Locate the cell with the specified text and output its (x, y) center coordinate. 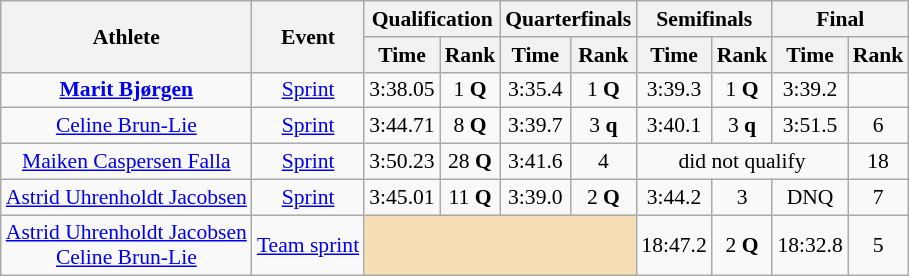
Maiken Caspersen Falla (126, 162)
Astrid Uhrenholdt Jacobsen (126, 197)
3:39.7 (535, 126)
3:44.2 (674, 197)
11 Q (470, 197)
3 (742, 197)
Final (840, 19)
3:39.3 (674, 90)
18 (878, 162)
did not qualify (742, 162)
3:35.4 (535, 90)
Celine Brun-Lie (126, 126)
3:41.6 (535, 162)
3:38.05 (402, 90)
Semifinals (704, 19)
Marit Bjørgen (126, 90)
Astrid Uhrenholdt JacobsenCeline Brun-Lie (126, 246)
3:39.0 (535, 197)
Athlete (126, 36)
7 (878, 197)
28 Q (470, 162)
3:44.71 (402, 126)
3:40.1 (674, 126)
4 (604, 162)
Quarterfinals (568, 19)
Qualification (432, 19)
DNQ (810, 197)
3:51.5 (810, 126)
18:32.8 (810, 246)
5 (878, 246)
3:39.2 (810, 90)
6 (878, 126)
3:50.23 (402, 162)
3:45.01 (402, 197)
8 Q (470, 126)
Event (308, 36)
Team sprint (308, 246)
18:47.2 (674, 246)
